Locate the cell with the specified text and output its [x, y] center coordinate. 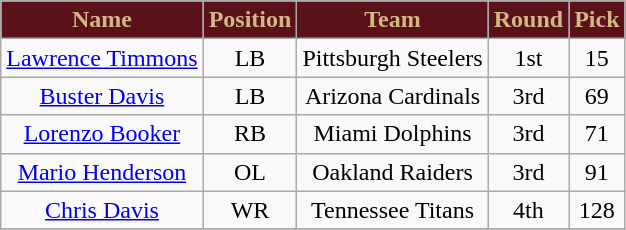
4th [528, 210]
Pick [597, 20]
Lorenzo Booker [102, 134]
Lawrence Timmons [102, 58]
Miami Dolphins [392, 134]
Buster Davis [102, 96]
15 [597, 58]
Name [102, 20]
71 [597, 134]
WR [250, 210]
Arizona Cardinals [392, 96]
Oakland Raiders [392, 172]
Mario Henderson [102, 172]
RB [250, 134]
1st [528, 58]
91 [597, 172]
Pittsburgh Steelers [392, 58]
128 [597, 210]
Team [392, 20]
69 [597, 96]
OL [250, 172]
Round [528, 20]
Chris Davis [102, 210]
Position [250, 20]
Tennessee Titans [392, 210]
